Find where the given text appears and provide that cell's center as [x, y] coordinate. 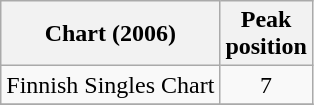
7 [266, 85]
Finnish Singles Chart [110, 85]
Peak position [266, 34]
Chart (2006) [110, 34]
